Pinpoint the cell where the given text exists, returning its (X, Y) midpoint coordinate. 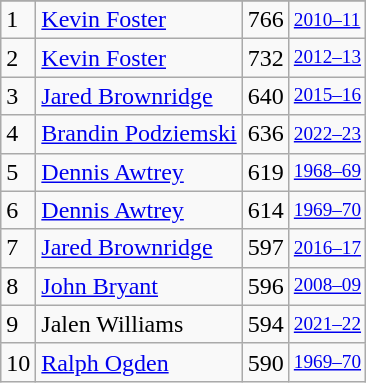
John Bryant (139, 286)
Ralph Ogden (139, 362)
5 (18, 172)
614 (266, 210)
2 (18, 58)
2010–11 (327, 20)
640 (266, 96)
2016–17 (327, 248)
597 (266, 248)
4 (18, 134)
619 (266, 172)
2008–09 (327, 286)
6 (18, 210)
Jalen Williams (139, 324)
10 (18, 362)
2022–23 (327, 134)
636 (266, 134)
594 (266, 324)
2021–22 (327, 324)
1968–69 (327, 172)
766 (266, 20)
Brandin Podziemski (139, 134)
590 (266, 362)
1 (18, 20)
9 (18, 324)
2012–13 (327, 58)
596 (266, 286)
7 (18, 248)
732 (266, 58)
3 (18, 96)
8 (18, 286)
2015–16 (327, 96)
